For the text-containing cell, return its midpoint in (X, Y) coordinate format. 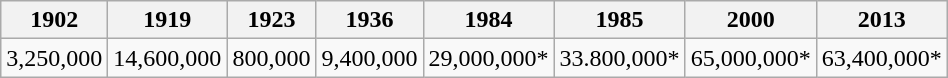
3,250,000 (54, 58)
1923 (272, 20)
63,400,000* (882, 58)
1936 (370, 20)
1902 (54, 20)
2013 (882, 20)
29,000,000* (488, 58)
14,600,000 (168, 58)
65,000,000* (750, 58)
1984 (488, 20)
800,000 (272, 58)
1919 (168, 20)
1985 (620, 20)
33.800,000* (620, 58)
9,400,000 (370, 58)
2000 (750, 20)
